Output the [X, Y] coordinate of the center of the cell containing the given text.  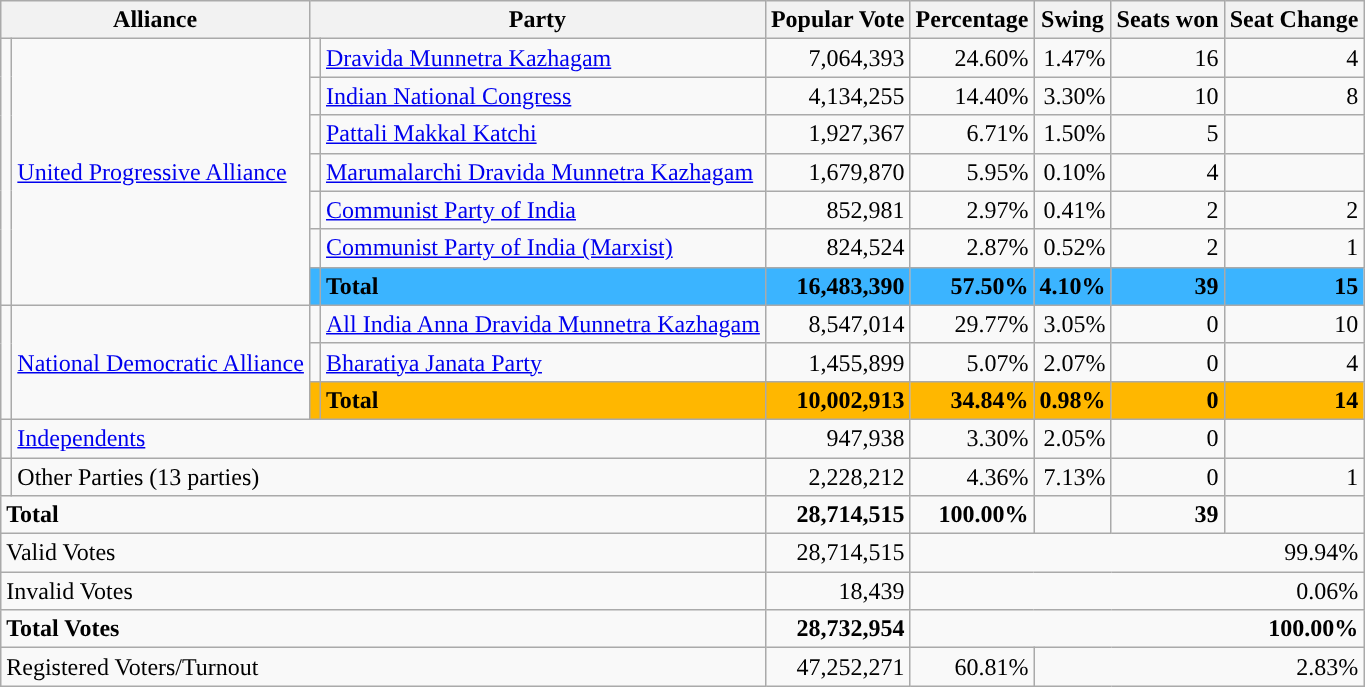
29.77% [972, 324]
14.40% [972, 96]
Communist Party of India [542, 210]
Bharatiya Janata Party [542, 362]
1,455,899 [838, 362]
4.36% [972, 477]
57.50% [972, 286]
1,679,870 [838, 172]
Seats won [1168, 20]
All India Anna Dravida Munnetra Kazhagam [542, 324]
Dravida Munnetra Kazhagam [542, 58]
Communist Party of India (Marxist) [542, 248]
Valid Votes [384, 553]
60.81% [972, 667]
8 [1294, 96]
Marumalarchi Dravida Munnetra Kazhagam [542, 172]
Other Parties (13 parties) [389, 477]
2.05% [1072, 438]
Swing [1072, 20]
Pattali Makkal Katchi [542, 134]
5.95% [972, 172]
47,252,271 [838, 667]
2.83% [1199, 667]
2.87% [972, 248]
0.41% [1072, 210]
United Progressive Alliance [161, 172]
15 [1294, 286]
3.05% [1072, 324]
Seat Change [1294, 20]
0.52% [1072, 248]
7,064,393 [838, 58]
1.50% [1072, 134]
824,524 [838, 248]
0.06% [1137, 591]
99.94% [1137, 553]
4,134,255 [838, 96]
Invalid Votes [384, 591]
Total Votes [384, 629]
1.47% [1072, 58]
Independents [389, 438]
16 [1168, 58]
Party [537, 20]
National Democratic Alliance [161, 362]
28,732,954 [838, 629]
2.97% [972, 210]
1,927,367 [838, 134]
5.07% [972, 362]
16,483,390 [838, 286]
18,439 [838, 591]
34.84% [972, 400]
24.60% [972, 58]
Alliance [156, 20]
Registered Voters/Turnout [384, 667]
2,228,212 [838, 477]
8,547,014 [838, 324]
10,002,913 [838, 400]
14 [1294, 400]
947,938 [838, 438]
Indian National Congress [542, 96]
2.07% [1072, 362]
0.98% [1072, 400]
6.71% [972, 134]
Percentage [972, 20]
0.10% [1072, 172]
852,981 [838, 210]
Popular Vote [838, 20]
7.13% [1072, 477]
5 [1168, 134]
4.10% [1072, 286]
